Find where the given text appears and provide that cell's center as (x, y) coordinate. 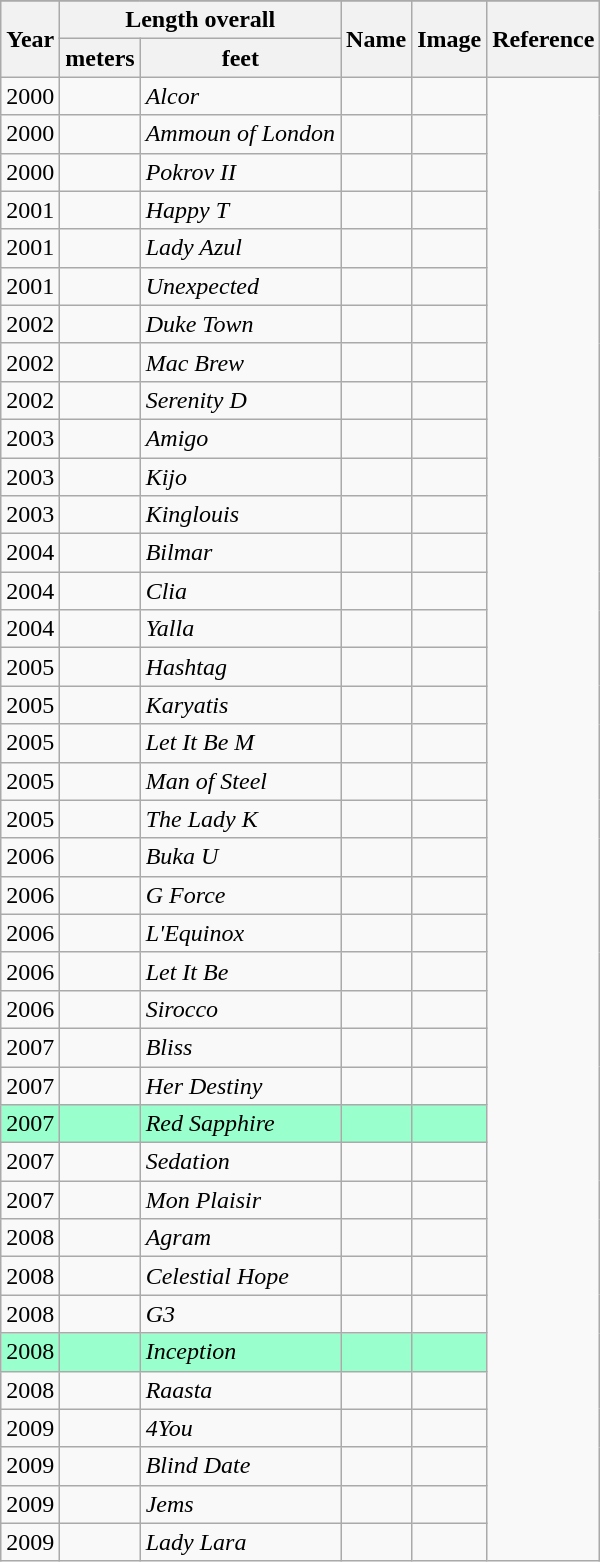
Sedation (240, 1162)
Man of Steel (240, 781)
G3 (240, 1314)
Length overall (200, 20)
Red Sapphire (240, 1124)
Karyatis (240, 705)
Agram (240, 1238)
meters (100, 58)
Jems (240, 1504)
Blind Date (240, 1466)
Let It Be M (240, 743)
Image (450, 39)
Pokrov II (240, 172)
feet (240, 58)
Lady Lara (240, 1542)
G Force (240, 895)
Lady Azul (240, 248)
Kijo (240, 477)
Buka U (240, 857)
Unexpected (240, 286)
Ammoun of London (240, 134)
Sirocco (240, 1009)
Bilmar (240, 553)
Happy T (240, 210)
Mac Brew (240, 362)
Her Destiny (240, 1085)
Alcor (240, 96)
Inception (240, 1352)
Serenity D (240, 400)
Amigo (240, 438)
Let It Be (240, 971)
Clia (240, 591)
Name (376, 39)
Kinglouis (240, 515)
Hashtag (240, 667)
Duke Town (240, 324)
Year (30, 39)
Mon Plaisir (240, 1200)
The Lady K (240, 819)
Bliss (240, 1047)
Celestial Hope (240, 1276)
Yalla (240, 629)
L'Equinox (240, 933)
Raasta (240, 1390)
Reference (544, 39)
4You (240, 1428)
